Detect which cell encompasses the target text, then output its [X, Y] center coordinate. 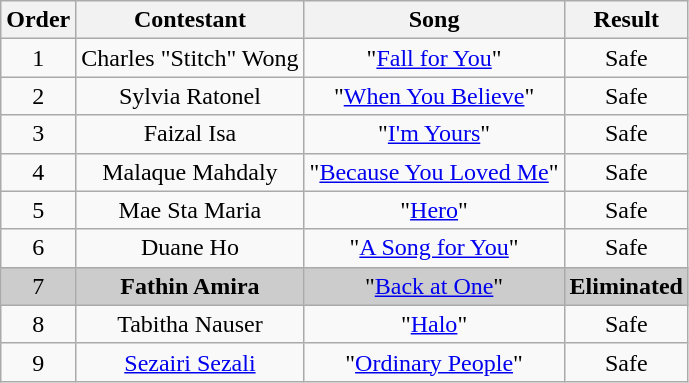
2 [38, 96]
1 [38, 58]
Sylvia Ratonel [190, 96]
Contestant [190, 20]
"Halo" [434, 324]
Song [434, 20]
7 [38, 286]
Fathin Amira [190, 286]
Tabitha Nauser [190, 324]
"When You Believe" [434, 96]
Malaque Mahdaly [190, 172]
Charles "Stitch" Wong [190, 58]
Order [38, 20]
4 [38, 172]
"I'm Yours" [434, 134]
8 [38, 324]
"Because You Loved Me" [434, 172]
Mae Sta Maria [190, 210]
5 [38, 210]
3 [38, 134]
Result [626, 20]
"Hero" [434, 210]
Sezairi Sezali [190, 362]
"Fall for You" [434, 58]
"Back at One" [434, 286]
Eliminated [626, 286]
"A Song for You" [434, 248]
"Ordinary People" [434, 362]
Faizal Isa [190, 134]
6 [38, 248]
9 [38, 362]
Duane Ho [190, 248]
